Scan for the cell matching the given text and deliver its (x, y) coordinate at center. 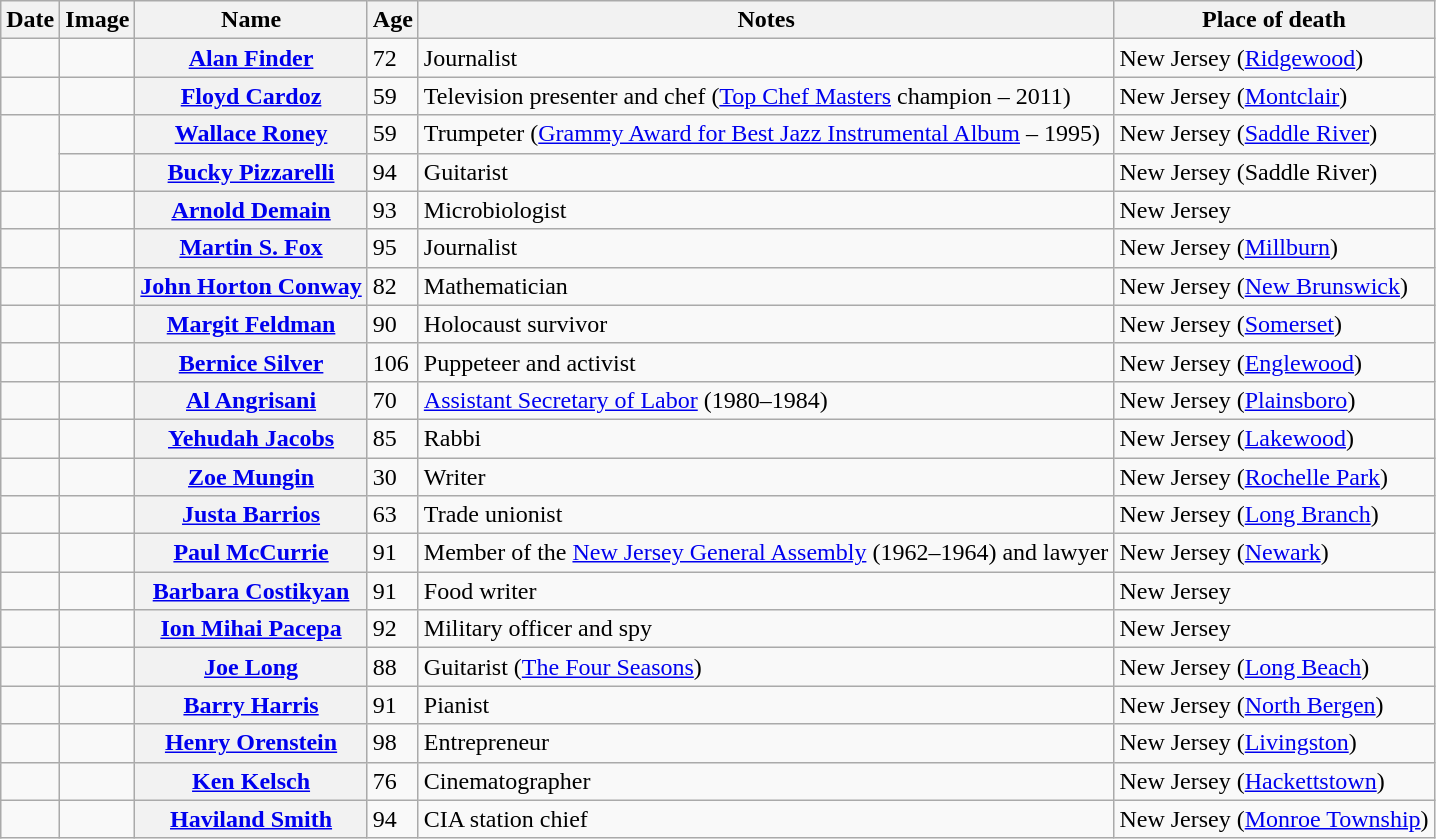
Trade unionist (766, 515)
CIA station chief (766, 819)
93 (392, 210)
Paul McCurrie (251, 553)
Bucky Pizzarelli (251, 172)
Justa Barrios (251, 515)
Floyd Cardoz (251, 96)
Writer (766, 477)
New Jersey (Rochelle Park) (1274, 477)
New Jersey (Englewood) (1274, 362)
Bernice Silver (251, 362)
Entrepreneur (766, 743)
63 (392, 515)
Ion Mihai Pacepa (251, 629)
New Jersey (Lakewood) (1274, 438)
Pianist (766, 705)
Trumpeter (Grammy Award for Best Jazz Instrumental Album – 1995) (766, 134)
Military officer and spy (766, 629)
Arnold Demain (251, 210)
New Jersey (Hackettstown) (1274, 781)
82 (392, 286)
Name (251, 20)
Barry Harris (251, 705)
Joe Long (251, 667)
106 (392, 362)
Zoe Mungin (251, 477)
Cinematographer (766, 781)
New Jersey (North Bergen) (1274, 705)
Age (392, 20)
New Jersey (Millburn) (1274, 248)
98 (392, 743)
New Jersey (Plainsboro) (1274, 400)
Holocaust survivor (766, 324)
88 (392, 667)
Wallace Roney (251, 134)
Al Angrisani (251, 400)
New Jersey (New Brunswick) (1274, 286)
Haviland Smith (251, 819)
95 (392, 248)
Yehudah Jacobs (251, 438)
Henry Orenstein (251, 743)
New Jersey (Long Beach) (1274, 667)
Television presenter and chef (Top Chef Masters champion – 2011) (766, 96)
90 (392, 324)
Microbiologist (766, 210)
Assistant Secretary of Labor (1980–1984) (766, 400)
New Jersey (Newark) (1274, 553)
Margit Feldman (251, 324)
Notes (766, 20)
John Horton Conway (251, 286)
Mathematician (766, 286)
New Jersey (Livingston) (1274, 743)
Date (30, 20)
72 (392, 58)
New Jersey (Somerset) (1274, 324)
Alan Finder (251, 58)
Place of death (1274, 20)
Image (98, 20)
Barbara Costikyan (251, 591)
Member of the New Jersey General Assembly (1962–1964) and lawyer (766, 553)
New Jersey (Long Branch) (1274, 515)
85 (392, 438)
Martin S. Fox (251, 248)
Puppeteer and activist (766, 362)
New Jersey (Monroe Township) (1274, 819)
92 (392, 629)
70 (392, 400)
Guitarist (766, 172)
76 (392, 781)
Ken Kelsch (251, 781)
Guitarist (The Four Seasons) (766, 667)
Food writer (766, 591)
Rabbi (766, 438)
30 (392, 477)
New Jersey (Ridgewood) (1274, 58)
New Jersey (Montclair) (1274, 96)
